Detect which cell encompasses the target text, then output its (x, y) center coordinate. 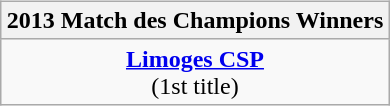
Limoges CSP(1st title) (195, 72)
2013 Match des Champions Winners (195, 20)
